Find where the given text appears and provide that cell's center as (X, Y) coordinate. 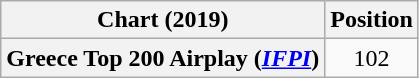
Greece Top 200 Airplay (IFPI) (163, 58)
102 (372, 58)
Position (372, 20)
Chart (2019) (163, 20)
